Detect which cell encompasses the target text, then output its (X, Y) center coordinate. 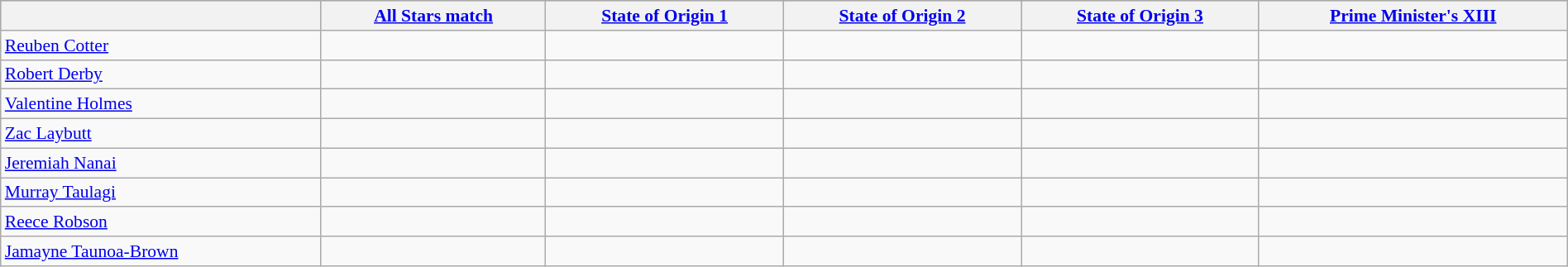
State of Origin 1 (665, 16)
State of Origin 2 (901, 16)
Jeremiah Nanai (161, 163)
Murray Taulagi (161, 193)
Reece Robson (161, 222)
Reuben Cotter (161, 45)
State of Origin 3 (1140, 16)
Prime Minister's XIII (1413, 16)
Valentine Holmes (161, 104)
Jamayne Taunoa-Brown (161, 251)
Robert Derby (161, 74)
All Stars match (433, 16)
Zac Laybutt (161, 134)
